Return (X, Y) of the center of cell containing provided text 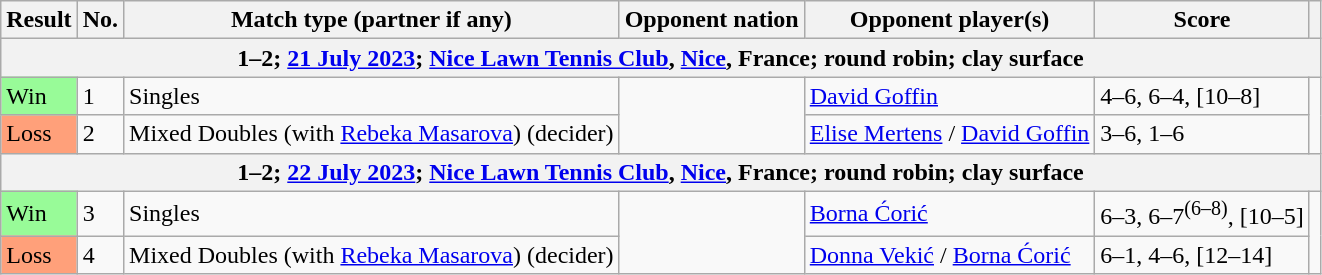
4 (100, 255)
1–2; 22 July 2023; Nice Lawn Tennis Club, Nice, France; round robin; clay surface (661, 172)
1 (100, 96)
6–3, 6–7(6–8), [10–5] (1202, 214)
Score (1202, 20)
6–1, 4–6, [12–14] (1202, 255)
1–2; 21 July 2023; Nice Lawn Tennis Club, Nice, France; round robin; clay surface (661, 58)
Result (39, 20)
2 (100, 134)
3–6, 1–6 (1202, 134)
4–6, 6–4, [10–8] (1202, 96)
David Goffin (950, 96)
Opponent player(s) (950, 20)
No. (100, 20)
3 (100, 214)
Donna Vekić / Borna Ćorić (950, 255)
Elise Mertens / David Goffin (950, 134)
Borna Ćorić (950, 214)
Opponent nation (712, 20)
Match type (partner if any) (372, 20)
